Return the (X, Y) coordinate for the center point of the cell that contains the specified text.  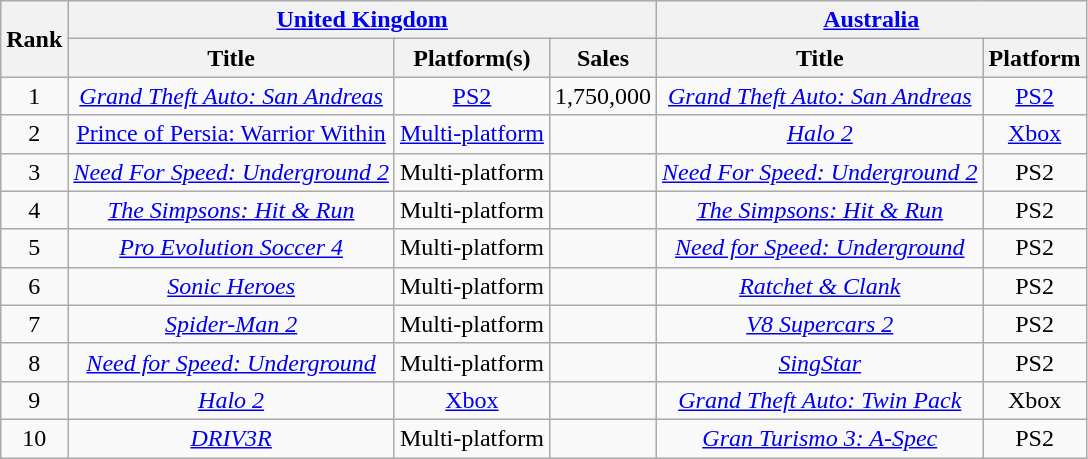
9 (34, 400)
Sales (602, 58)
Platform (1034, 58)
10 (34, 438)
Sonic Heroes (232, 286)
1,750,000 (602, 96)
V8 Supercars 2 (820, 324)
Prince of Persia: Warrior Within (232, 134)
Rank (34, 39)
2 (34, 134)
6 (34, 286)
Pro Evolution Soccer 4 (232, 248)
5 (34, 248)
7 (34, 324)
Ratchet & Clank (820, 286)
Spider-Man 2 (232, 324)
United Kingdom (362, 20)
DRIV3R (232, 438)
SingStar (820, 362)
Grand Theft Auto: Twin Pack (820, 400)
1 (34, 96)
8 (34, 362)
Platform(s) (472, 58)
3 (34, 172)
4 (34, 210)
Australia (872, 20)
Gran Turismo 3: A-Spec (820, 438)
